For the text-containing cell, return its midpoint in (X, Y) coordinate format. 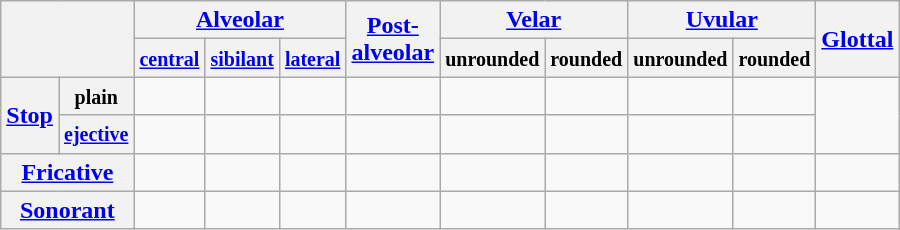
Post-alveolar (393, 39)
Sonorant (68, 210)
Velar (534, 20)
Uvular (722, 20)
plain (96, 96)
Glottal (858, 39)
ejective (96, 134)
central (170, 58)
sibilant (242, 58)
Alveolar (240, 20)
Fricative (68, 172)
lateral (312, 58)
Stop (30, 115)
